Search for the cell housing the specified text and yield its (x, y) center coordinate. 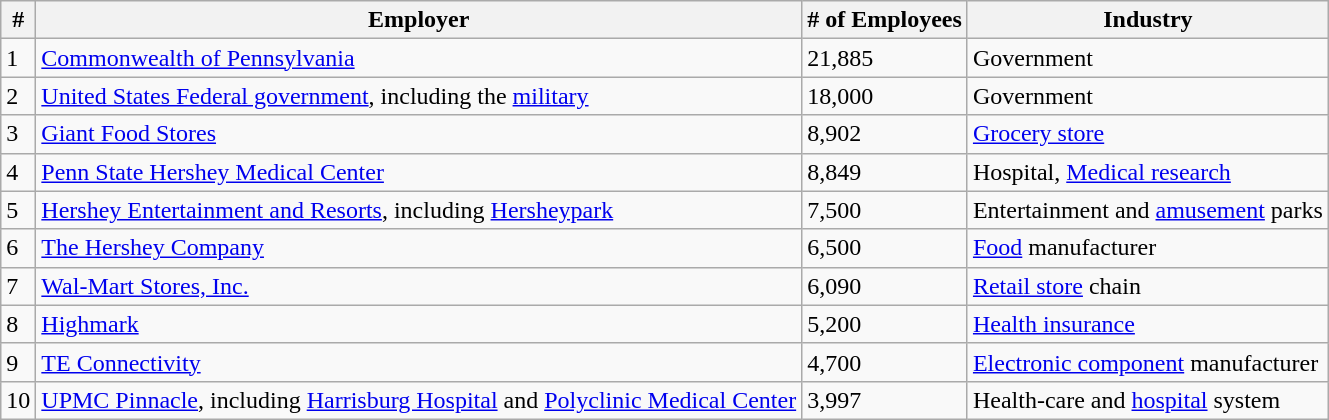
8,902 (885, 134)
1 (18, 58)
United States Federal government, including the military (419, 96)
Penn State Hershey Medical Center (419, 172)
Wal-Mart Stores, Inc. (419, 286)
21,885 (885, 58)
6 (18, 248)
2 (18, 96)
3,997 (885, 400)
TE Connectivity (419, 362)
9 (18, 362)
6,500 (885, 248)
4,700 (885, 362)
5,200 (885, 324)
Retail store chain (1148, 286)
18,000 (885, 96)
10 (18, 400)
Commonwealth of Pennsylvania (419, 58)
Hospital, Medical research (1148, 172)
Hershey Entertainment and Resorts, including Hersheypark (419, 210)
6,090 (885, 286)
5 (18, 210)
8 (18, 324)
7 (18, 286)
Electronic component manufacturer (1148, 362)
Industry (1148, 20)
7,500 (885, 210)
UPMC Pinnacle, including Harrisburg Hospital and Polyclinic Medical Center (419, 400)
Employer (419, 20)
Health insurance (1148, 324)
Giant Food Stores (419, 134)
Health-care and hospital system (1148, 400)
4 (18, 172)
# (18, 20)
Grocery store (1148, 134)
8,849 (885, 172)
3 (18, 134)
Food manufacturer (1148, 248)
The Hershey Company (419, 248)
Highmark (419, 324)
# of Employees (885, 20)
Entertainment and amusement parks (1148, 210)
